Return (x, y) of the center of cell containing provided text 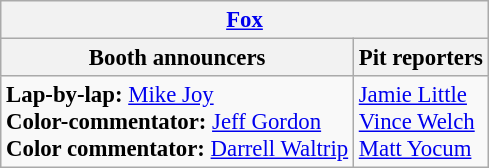
Fox (245, 20)
Pit reporters (420, 58)
Booth announcers (178, 58)
Lap-by-lap: Mike JoyColor-commentator: Jeff GordonColor commentator: Darrell Waltrip (178, 122)
Jamie LittleVince WelchMatt Yocum (420, 122)
